Locate the cell with the specified text and output its (X, Y) center coordinate. 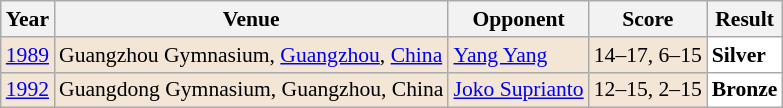
1992 (28, 90)
12–15, 2–15 (648, 90)
1989 (28, 55)
Silver (745, 55)
Joko Suprianto (518, 90)
Venue (251, 19)
Result (745, 19)
Guangdong Gymnasium, Guangzhou, China (251, 90)
14–17, 6–15 (648, 55)
Guangzhou Gymnasium, Guangzhou, China (251, 55)
Yang Yang (518, 55)
Year (28, 19)
Score (648, 19)
Opponent (518, 19)
Bronze (745, 90)
